From the cell containing the given text, extract its center point as (x, y) coordinate. 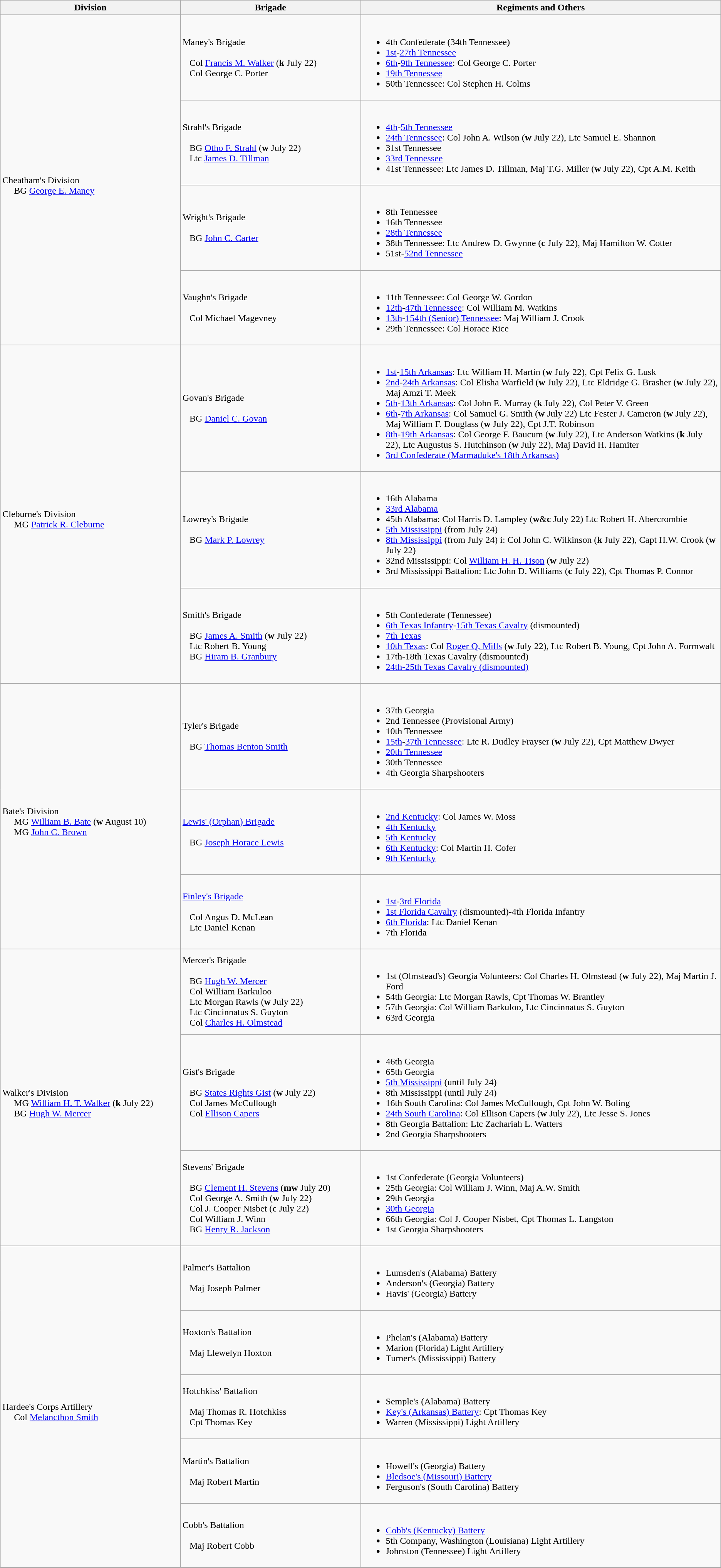
Vaughn's Brigade Col Michael Magevney (270, 308)
Smith's Brigade BG James A. Smith (w July 22) Ltc Robert B. Young BG Hiram B. Granbury (270, 636)
Hoxton's Battalion Maj Llewelyn Hoxton (270, 1343)
Martin's Battalion Maj Robert Martin (270, 1471)
Walker's Division MG William H. T. Walker (k July 22) BG Hugh W. Mercer (91, 1097)
2nd Kentucky: Col James W. Moss4th Kentucky5th Kentucky6th Kentucky: Col Martin H. Cofer9th Kentucky (541, 832)
Cleburne's Division MG Patrick R. Cleburne (91, 514)
Cobb's Battalion Maj Robert Cobb (270, 1535)
Palmer's Battalion Maj Joseph Palmer (270, 1278)
Lowrey's Brigade BG Mark P. Lowrey (270, 530)
Regiments and Others (541, 8)
Wright's Brigade BG John C. Carter (270, 228)
Brigade (270, 8)
Semple's (Alabama) BatteryKey's (Arkansas) Battery: Cpt Thomas KeyWarren (Mississippi) Light Artillery (541, 1407)
1st-3rd Florida1st Florida Cavalry (dismounted)-4th Florida Infantry6th Florida: Ltc Daniel Kenan7th Florida (541, 912)
Strahl's Brigade BG Otho F. Strahl (w July 22) Ltc James D. Tillman (270, 142)
Bate's Division MG William B. Bate (w August 10) MG John C. Brown (91, 816)
Mercer's Brigade BG Hugh W. Mercer Col William Barkuloo Ltc Morgan Rawls (w July 22) Ltc Cincinnatus S. Guyton Col Charles H. Olmstead (270, 992)
Finley's Brigade Col Angus D. McLean Ltc Daniel Kenan (270, 912)
Howell's (Georgia) BatteryBledsoe's (Missouri) BatteryFerguson's (South Carolina) Battery (541, 1471)
Govan's Brigade BG Daniel C. Govan (270, 408)
4th Confederate (34th Tennessee)1st-27th Tennessee6th-9th Tennessee: Col George C. Porter19th Tennessee50th Tennessee: Col Stephen H. Colms (541, 58)
Lewis' (Orphan) Brigade BG Joseph Horace Lewis (270, 832)
Gist's Brigade BG States Rights Gist (w July 22) Col James McCullough Col Ellison Capers (270, 1092)
Cobb's (Kentucky) Battery5th Company, Washington (Louisiana) Light ArtilleryJohnston (Tennessee) Light Artillery (541, 1535)
Phelan's (Alabama) BatteryMarion (Florida) Light ArtilleryTurner's (Mississippi) Battery (541, 1343)
Division (91, 8)
8th Tennessee16th Tennessee28th Tennessee38th Tennessee: Ltc Andrew D. Gwynne (c July 22), Maj Hamilton W. Cotter51st-52nd Tennessee (541, 228)
Cheatham's Division BG George E. Maney (91, 180)
Maney's Brigade Col Francis M. Walker (k July 22) Col George C. Porter (270, 58)
Lumsden's (Alabama) BatteryAnderson's (Georgia) BatteryHavis' (Georgia) Battery (541, 1278)
Tyler's Brigade BG Thomas Benton Smith (270, 736)
Hardee's Corps Artillery Col Melancthon Smith (91, 1407)
Hotchkiss' Battalion Maj Thomas R. Hotchkiss Cpt Thomas Key (270, 1407)
